For the text-containing cell, return its midpoint in (x, y) coordinate format. 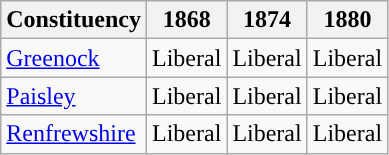
Constituency (74, 20)
Paisley (74, 96)
1874 (267, 20)
1868 (186, 20)
Greenock (74, 58)
Renfrewshire (74, 134)
1880 (347, 20)
